Extract the [x, y] coordinate from the center of the cell holding the provided text.  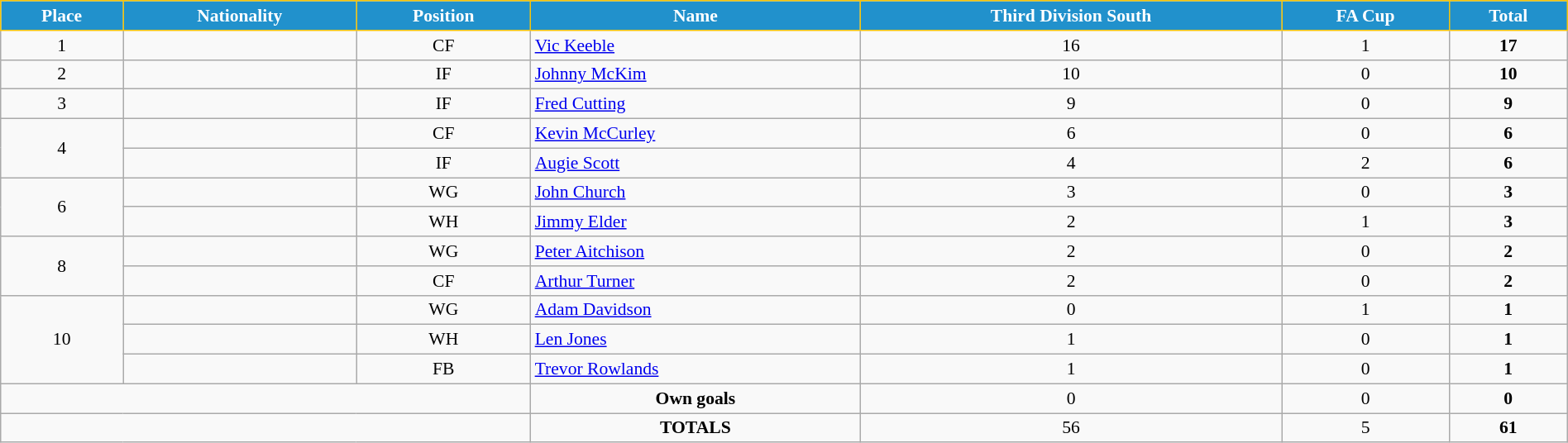
Third Division South [1071, 16]
Trevor Rowlands [696, 369]
56 [1071, 428]
FA Cup [1365, 16]
Place [62, 16]
TOTALS [696, 428]
Johnny McKim [696, 74]
FB [443, 369]
Augie Scott [696, 163]
5 [1365, 428]
Kevin McCurley [696, 134]
Total [1508, 16]
Len Jones [696, 340]
Adam Davidson [696, 310]
Position [443, 16]
8 [62, 266]
Jimmy Elder [696, 222]
Arthur Turner [696, 281]
Own goals [696, 398]
61 [1508, 428]
Name [696, 16]
Fred Cutting [696, 104]
16 [1071, 45]
John Church [696, 193]
Peter Aitchison [696, 251]
17 [1508, 45]
Nationality [240, 16]
Vic Keeble [696, 45]
